Find where the given text appears and provide that cell's center as (x, y) coordinate. 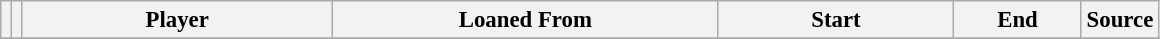
End (1018, 20)
Loaned From (526, 20)
Start (836, 20)
Source (1120, 20)
Player (178, 20)
